Pinpoint the cell where the given text exists, returning its (X, Y) midpoint coordinate. 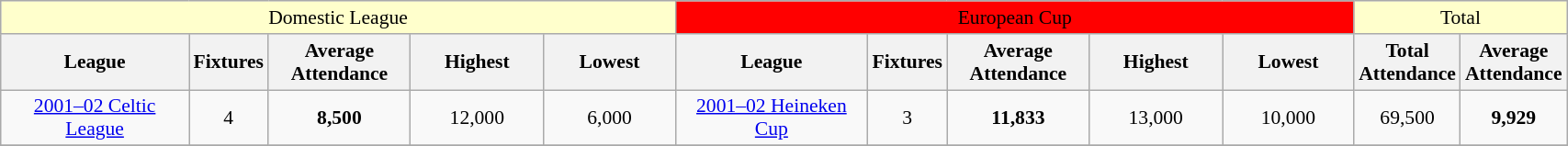
12,000 (478, 118)
4 (229, 118)
2001–02 Heineken Cup (772, 118)
Domestic League (338, 17)
8,500 (340, 118)
Total Attendance (1407, 62)
Total (1461, 17)
2001–02 Celtic League (96, 118)
11,833 (1018, 118)
6,000 (610, 118)
European Cup (1014, 17)
69,500 (1407, 118)
10,000 (1289, 118)
9,929 (1514, 118)
3 (907, 118)
13,000 (1156, 118)
